From the cell containing the given text, extract its center point as [X, Y] coordinate. 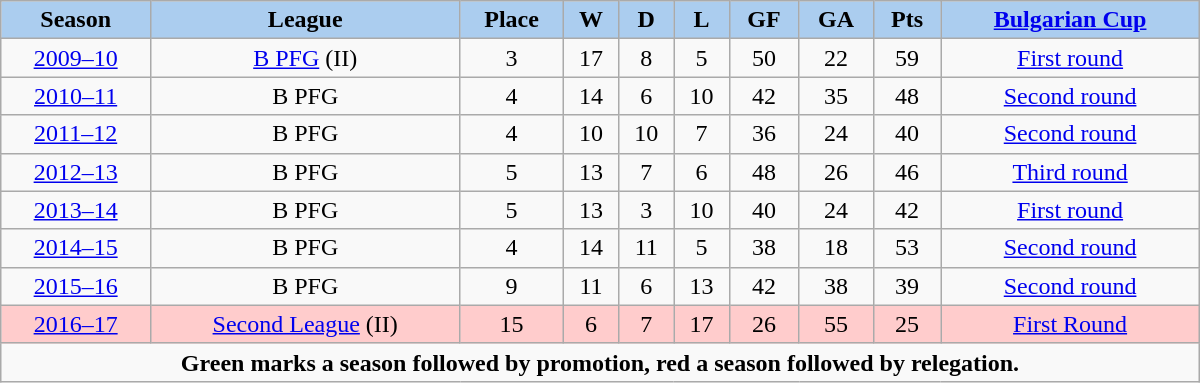
59 [907, 58]
35 [836, 96]
9 [512, 286]
GA [836, 20]
Season [76, 20]
25 [907, 324]
L [702, 20]
53 [907, 248]
2010–11 [76, 96]
2016–17 [76, 324]
B PFG (II) [306, 58]
Green marks a season followed by promotion, red a season followed by relegation. [600, 362]
GF [764, 20]
Pts [907, 20]
36 [764, 134]
Bulgarian Cup [1070, 20]
46 [907, 172]
50 [764, 58]
15 [512, 324]
2012–13 [76, 172]
39 [907, 286]
2009–10 [76, 58]
2011–12 [76, 134]
8 [646, 58]
2013–14 [76, 210]
18 [836, 248]
Place [512, 20]
2014–15 [76, 248]
22 [836, 58]
League [306, 20]
First Round [1070, 324]
55 [836, 324]
2015–16 [76, 286]
W [590, 20]
D [646, 20]
Third round [1070, 172]
Second League (II) [306, 324]
